Return (X, Y) of the center of cell containing provided text 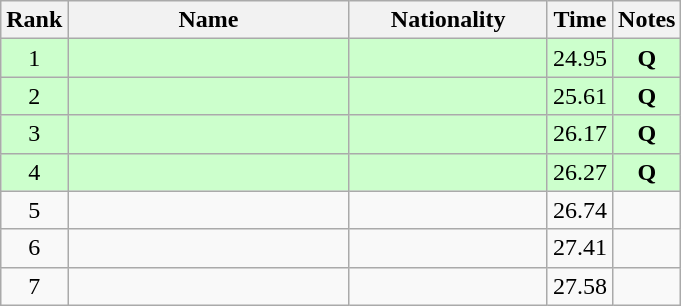
25.61 (580, 96)
4 (34, 172)
24.95 (580, 58)
Name (208, 20)
Rank (34, 20)
26.27 (580, 172)
26.74 (580, 210)
27.41 (580, 248)
5 (34, 210)
Nationality (448, 20)
3 (34, 134)
2 (34, 96)
27.58 (580, 286)
Time (580, 20)
7 (34, 286)
Notes (647, 20)
6 (34, 248)
1 (34, 58)
26.17 (580, 134)
